Identify which cell holds the provided text, then report its [X, Y] central coordinate. 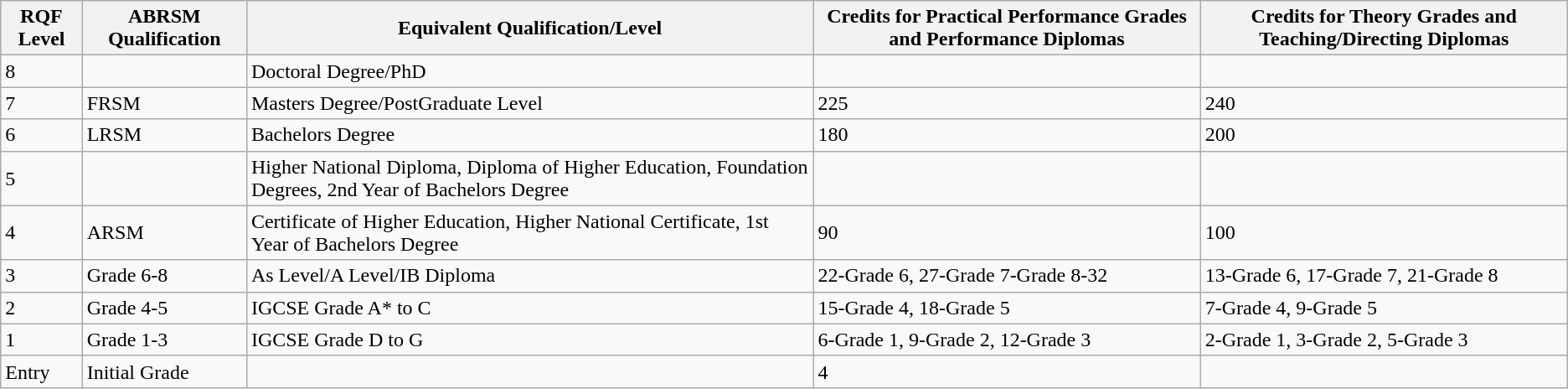
Certificate of Higher Education, Higher National Certificate, 1st Year of Bachelors Degree [529, 233]
13-Grade 6, 17-Grade 7, 21-Grade 8 [1384, 276]
Credits for Practical Performance Grades and Performance Diplomas [1007, 29]
IGCSE Grade A* to C [529, 308]
FRSM [164, 103]
LRSM [164, 135]
IGCSE Grade D to G [529, 340]
1 [42, 340]
Credits for Theory Grades and Teaching/Directing Diplomas [1384, 29]
200 [1384, 135]
Grade 4-5 [164, 308]
Equivalent Qualification/Level [529, 29]
5 [42, 178]
Entry [42, 371]
2-Grade 1, 3-Grade 2, 5-Grade 3 [1384, 340]
6 [42, 135]
15-Grade 4, 18-Grade 5 [1007, 308]
22-Grade 6, 27-Grade 7-Grade 8-32 [1007, 276]
ABRSM Qualification [164, 29]
RQF Level [42, 29]
100 [1384, 233]
225 [1007, 103]
90 [1007, 233]
7-Grade 4, 9-Grade 5 [1384, 308]
8 [42, 71]
3 [42, 276]
240 [1384, 103]
As Level/A Level/IB Diploma [529, 276]
6-Grade 1, 9-Grade 2, 12-Grade 3 [1007, 340]
ARSM [164, 233]
7 [42, 103]
Grade 6-8 [164, 276]
180 [1007, 135]
Bachelors Degree [529, 135]
Initial Grade [164, 371]
Higher National Diploma, Diploma of Higher Education, Foundation Degrees, 2nd Year of Bachelors Degree [529, 178]
Grade 1-3 [164, 340]
Doctoral Degree/PhD [529, 71]
Masters Degree/PostGraduate Level [529, 103]
2 [42, 308]
